Scan for the cell matching the given text and deliver its (X, Y) coordinate at center. 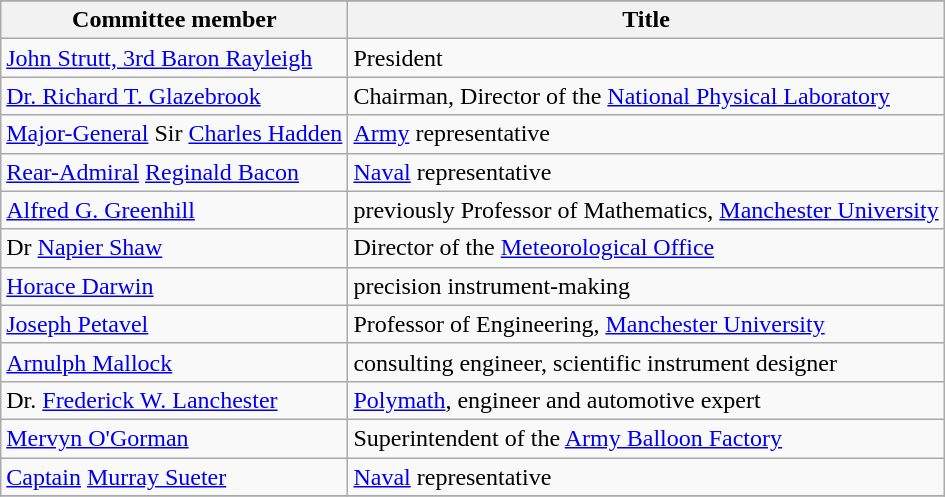
President (646, 58)
Dr Napier Shaw (174, 248)
Director of the Meteorological Office (646, 248)
Captain Murray Sueter (174, 477)
previously Professor of Mathematics, Manchester University (646, 210)
Army representative (646, 134)
Superintendent of the Army Balloon Factory (646, 438)
Polymath, engineer and automotive expert (646, 400)
Professor of Engineering, Manchester University (646, 324)
John Strutt, 3rd Baron Rayleigh (174, 58)
Title (646, 20)
Rear-Admiral Reginald Bacon (174, 172)
Alfred G. Greenhill (174, 210)
consulting engineer, scientific instrument designer (646, 362)
Dr. Frederick W. Lanchester (174, 400)
Committee member (174, 20)
Chairman, Director of the National Physical Laboratory (646, 96)
precision instrument-making (646, 286)
Joseph Petavel (174, 324)
Horace Darwin (174, 286)
Mervyn O'Gorman (174, 438)
Dr. Richard T. Glazebrook (174, 96)
Arnulph Mallock (174, 362)
Major-General Sir Charles Hadden (174, 134)
